Extract the (x, y) coordinate from the center of the cell holding the provided text.  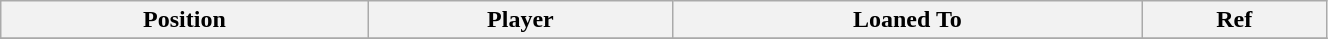
Loaned To (908, 20)
Player (520, 20)
Position (184, 20)
Ref (1234, 20)
